Capture the cell that displays the provided text and extract its (X, Y) central coordinate. 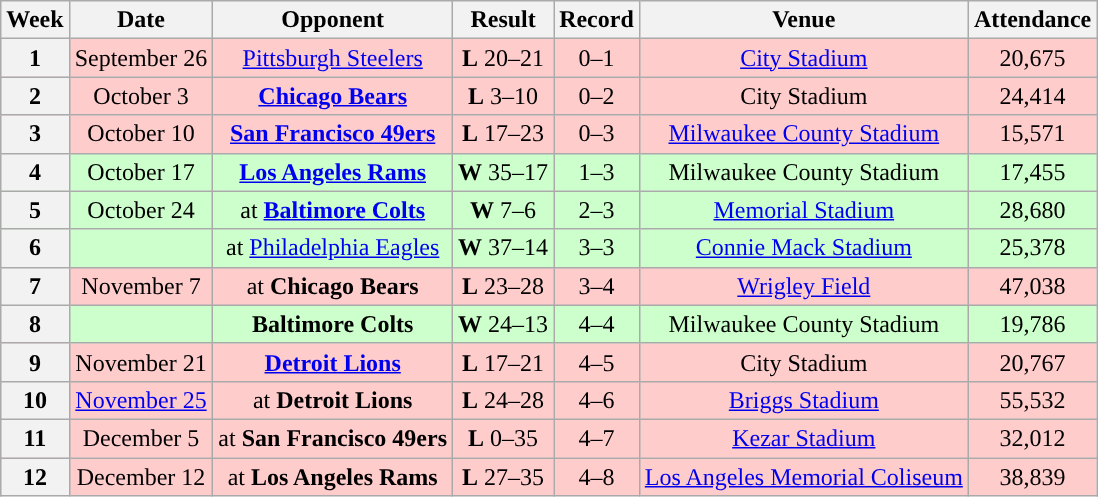
November 25 (141, 400)
2 (35, 96)
L 3–10 (504, 96)
Briggs Stadium (804, 400)
Los Angeles Rams (333, 172)
Wrigley Field (804, 286)
Attendance (1032, 20)
1 (35, 58)
L 17–23 (504, 134)
0–3 (597, 134)
4–4 (597, 324)
L 17–21 (504, 362)
20,767 (1032, 362)
0–1 (597, 58)
October 10 (141, 134)
55,532 (1032, 400)
3 (35, 134)
October 3 (141, 96)
4–7 (597, 438)
L 24–28 (504, 400)
0–2 (597, 96)
San Francisco 49ers (333, 134)
19,786 (1032, 324)
20,675 (1032, 58)
L 23–28 (504, 286)
5 (35, 210)
4 (35, 172)
December 12 (141, 477)
Record (597, 20)
Baltimore Colts (333, 324)
L 20–21 (504, 58)
at Baltimore Colts (333, 210)
4–6 (597, 400)
47,038 (1032, 286)
Result (504, 20)
3–4 (597, 286)
9 (35, 362)
25,378 (1032, 248)
4–8 (597, 477)
W 7–6 (504, 210)
32,012 (1032, 438)
W 24–13 (504, 324)
Kezar Stadium (804, 438)
38,839 (1032, 477)
24,414 (1032, 96)
W 35–17 (504, 172)
W 37–14 (504, 248)
Date (141, 20)
15,571 (1032, 134)
October 17 (141, 172)
Pittsburgh Steelers (333, 58)
L 0–35 (504, 438)
December 5 (141, 438)
at Detroit Lions (333, 400)
1–3 (597, 172)
at Chicago Bears (333, 286)
Week (35, 20)
3–3 (597, 248)
6 (35, 248)
4–5 (597, 362)
Memorial Stadium (804, 210)
12 (35, 477)
October 24 (141, 210)
Los Angeles Memorial Coliseum (804, 477)
Connie Mack Stadium (804, 248)
at Philadelphia Eagles (333, 248)
11 (35, 438)
Opponent (333, 20)
Venue (804, 20)
at San Francisco 49ers (333, 438)
September 26 (141, 58)
Detroit Lions (333, 362)
8 (35, 324)
Chicago Bears (333, 96)
28,680 (1032, 210)
at Los Angeles Rams (333, 477)
7 (35, 286)
November 21 (141, 362)
17,455 (1032, 172)
10 (35, 400)
L 27–35 (504, 477)
November 7 (141, 286)
2–3 (597, 210)
